From the cell containing the given text, extract its center point as (X, Y) coordinate. 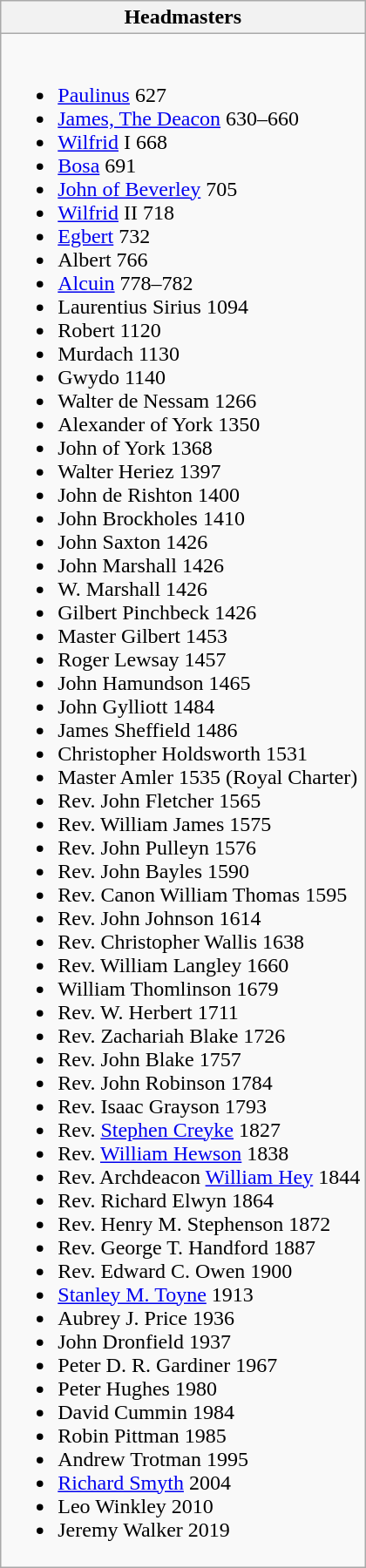
Headmasters (183, 17)
